Extract the [X, Y] coordinate from the center of the cell holding the provided text.  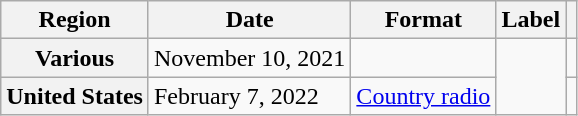
Various [75, 58]
Label [531, 20]
February 7, 2022 [249, 96]
Country radio [424, 96]
Format [424, 20]
November 10, 2021 [249, 58]
Date [249, 20]
United States [75, 96]
Region [75, 20]
